Detect which cell encompasses the target text, then output its [X, Y] center coordinate. 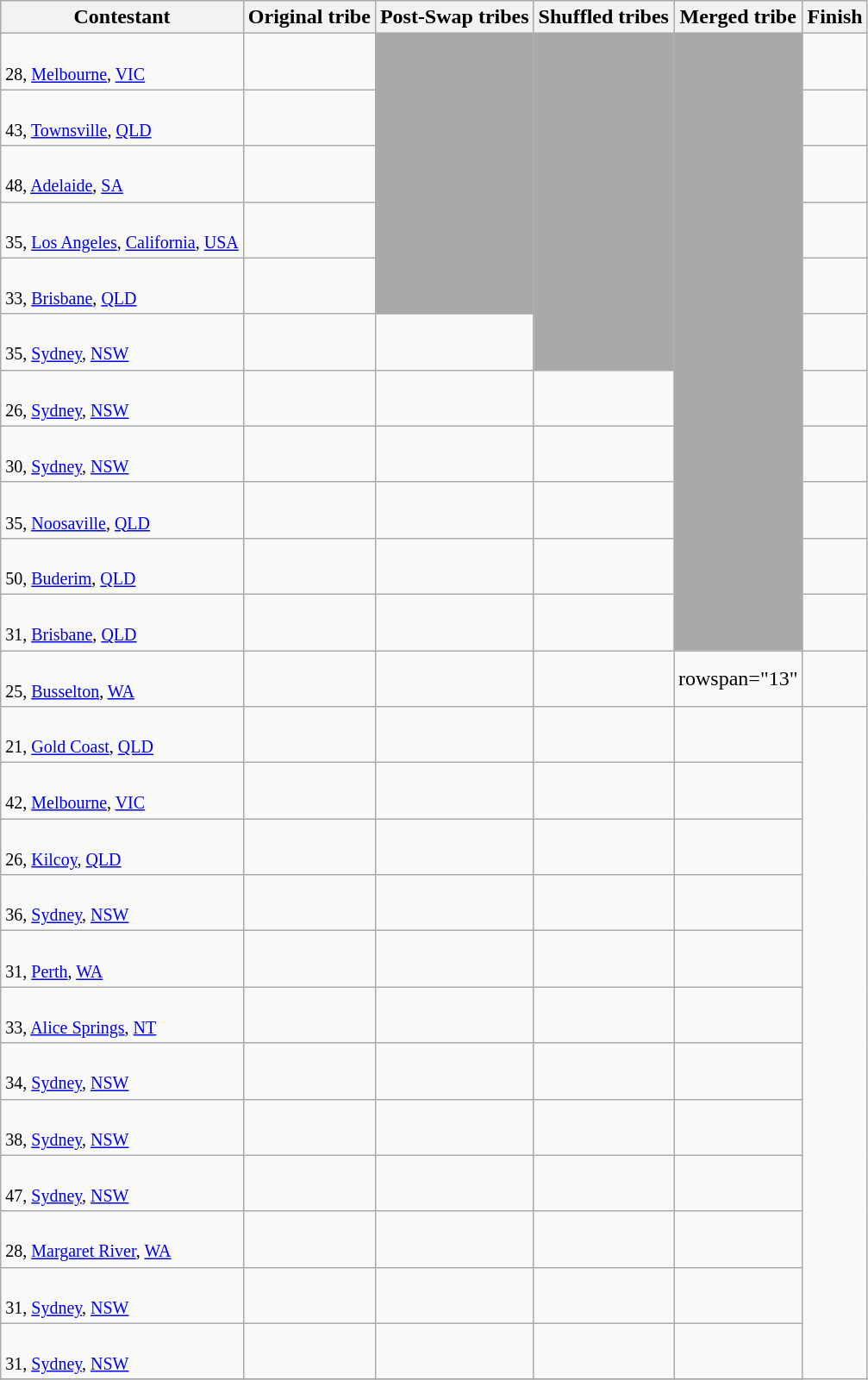
Merged tribe [739, 17]
48, Adelaide, SA [122, 174]
30, Sydney, NSW [122, 453]
Post-Swap tribes [454, 17]
rowspan="13" [739, 678]
21, Gold Coast, QLD [122, 734]
Original tribe [309, 17]
36, Sydney, NSW [122, 903]
42, Melbourne, VIC [122, 791]
26, Sydney, NSW [122, 398]
34, Sydney, NSW [122, 1071]
43, Townsville, QLD [122, 117]
35, Sydney, NSW [122, 341]
35, Los Angeles, California, USA [122, 229]
28, Margaret River, WA [122, 1240]
31, Brisbane, QLD [122, 622]
38, Sydney, NSW [122, 1127]
35, Noosaville, QLD [122, 510]
50, Buderim, QLD [122, 565]
33, Alice Springs, NT [122, 1015]
25, Busselton, WA [122, 678]
Shuffled tribes [603, 17]
31, Perth, WA [122, 959]
33, Brisbane, QLD [122, 286]
47, Sydney, NSW [122, 1183]
Finish [834, 17]
26, Kilcoy, QLD [122, 846]
28, Melbourne, VIC [122, 62]
Contestant [122, 17]
